Determine the [x, y] coordinate at the center of the cell enclosing the given text.  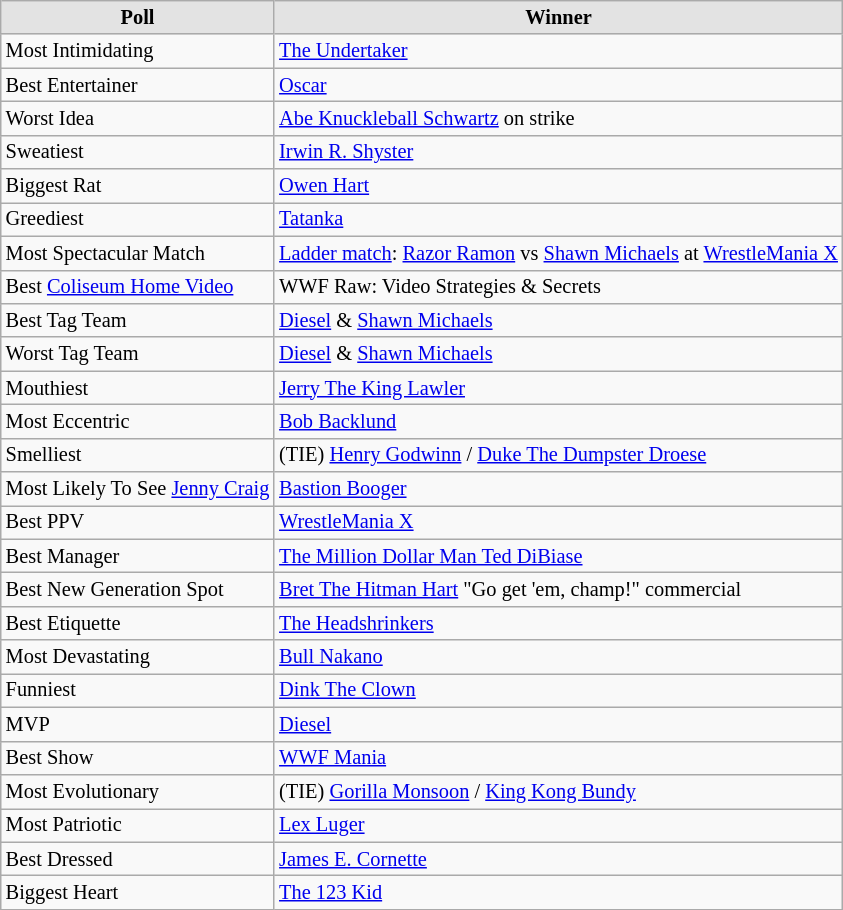
Bastion Booger [558, 489]
Most Evolutionary [138, 791]
Sweatiest [138, 152]
Dink The Clown [558, 690]
The Headshrinkers [558, 623]
Winner [558, 17]
Best Entertainer [138, 85]
Most Eccentric [138, 421]
Abe Knuckleball Schwartz on strike [558, 118]
Jerry The King Lawler [558, 388]
Bob Backlund [558, 421]
MVP [138, 724]
WrestleMania X [558, 522]
The Million Dollar Man Ted DiBiase [558, 556]
WWF Mania [558, 758]
Worst Idea [138, 118]
(TIE) Henry Godwinn / Duke The Dumpster Droese [558, 455]
Best New Generation Spot [138, 589]
Most Spectacular Match [138, 253]
The 123 Kid [558, 892]
Most Likely To See Jenny Craig [138, 489]
Greediest [138, 219]
Ladder match: Razor Ramon vs Shawn Michaels at WrestleMania X [558, 253]
Biggest Rat [138, 186]
Poll [138, 17]
Biggest Heart [138, 892]
Best Tag Team [138, 320]
Lex Luger [558, 825]
Best Show [138, 758]
Owen Hart [558, 186]
Most Intimidating [138, 51]
James E. Cornette [558, 859]
Best Coliseum Home Video [138, 287]
Diesel [558, 724]
Worst Tag Team [138, 354]
(TIE) Gorilla Monsoon / King Kong Bundy [558, 791]
Irwin R. Shyster [558, 152]
Best Etiquette [138, 623]
Funniest [138, 690]
Tatanka [558, 219]
Most Patriotic [138, 825]
Bret The Hitman Hart "Go get 'em, champ!" commercial [558, 589]
Best Manager [138, 556]
The Undertaker [558, 51]
Most Devastating [138, 657]
Best Dressed [138, 859]
Best PPV [138, 522]
Oscar [558, 85]
Smelliest [138, 455]
WWF Raw: Video Strategies & Secrets [558, 287]
Mouthiest [138, 388]
Bull Nakano [558, 657]
